Pinpoint the cell where the given text exists, returning its [x, y] midpoint coordinate. 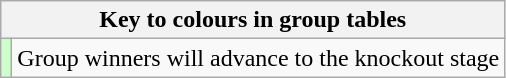
Group winners will advance to the knockout stage [258, 58]
Key to colours in group tables [253, 20]
